Locate the cell with the specified text and output its (x, y) center coordinate. 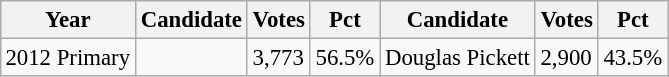
2,900 (566, 57)
Year (68, 20)
Douglas Pickett (458, 57)
43.5% (632, 57)
56.5% (344, 57)
2012 Primary (68, 57)
3,773 (278, 57)
